Locate the cell with the specified text and output its [x, y] center coordinate. 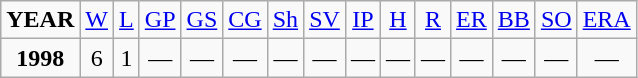
6 [97, 58]
GS [202, 20]
Sh [285, 20]
CG [245, 20]
L [127, 20]
IP [362, 20]
W [97, 20]
SV [325, 20]
ERA [606, 20]
YEAR [40, 20]
SO [556, 20]
ER [472, 20]
1998 [40, 58]
GP [160, 20]
BB [514, 20]
1 [127, 58]
R [432, 20]
H [398, 20]
